Search for the cell housing the specified text and yield its (X, Y) center coordinate. 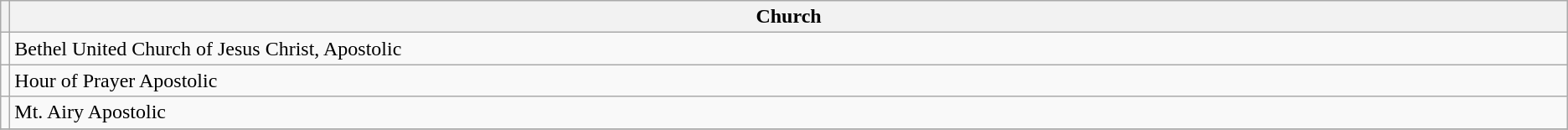
Mt. Airy Apostolic (789, 112)
Church (789, 17)
Bethel United Church of Jesus Christ, Apostolic (789, 49)
Hour of Prayer Apostolic (789, 81)
